Detect which cell encompasses the target text, then output its (X, Y) center coordinate. 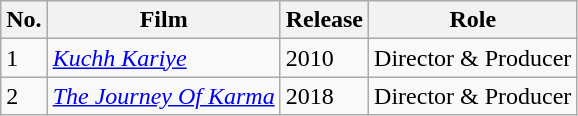
No. (24, 20)
Release (324, 20)
Role (473, 20)
1 (24, 58)
2018 (324, 96)
2 (24, 96)
Film (164, 20)
The Journey Of Karma (164, 96)
Kuchh Kariye (164, 58)
2010 (324, 58)
